Detect which cell encompasses the target text, then output its (x, y) center coordinate. 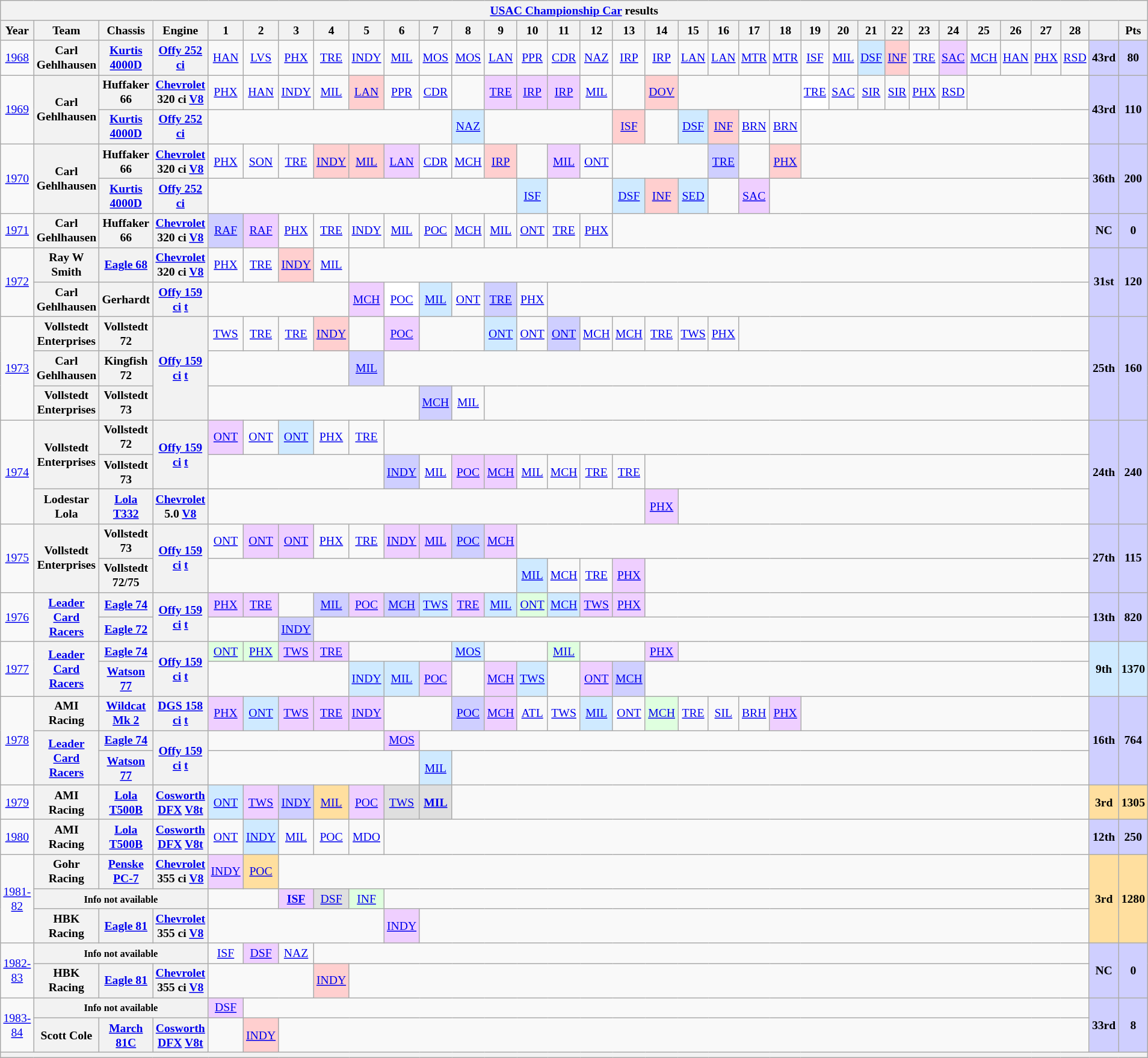
1968 (17, 58)
31st (1103, 282)
Wildcat Mk 2 (126, 714)
MDO (366, 837)
21 (871, 30)
17 (754, 30)
Pts (1134, 30)
1976 (17, 617)
115 (1134, 558)
13th (1103, 617)
13 (629, 30)
22 (898, 30)
7 (436, 30)
Team (66, 30)
14 (661, 30)
1 (226, 30)
1980 (17, 837)
160 (1134, 368)
LVS (261, 58)
1982-83 (17, 970)
Vollstedt 72/75 (126, 575)
764 (1134, 741)
1970 (17, 179)
DOV (661, 93)
Engine (181, 30)
2 (261, 30)
1983-84 (17, 1026)
120 (1134, 282)
1977 (17, 669)
15 (693, 30)
ATL (532, 714)
5 (366, 30)
1975 (17, 558)
25 (984, 30)
24th (1103, 472)
110 (1134, 110)
1972 (17, 282)
Gerhardt (126, 300)
10 (532, 30)
33rd (1103, 1026)
1979 (17, 803)
250 (1134, 837)
25th (1103, 368)
1978 (17, 741)
9 (501, 30)
820 (1134, 617)
18 (785, 30)
Kingfish 72 (126, 368)
28 (1075, 30)
1969 (17, 110)
11 (564, 30)
1974 (17, 472)
Chevrolet 5.0 V8 (181, 507)
1971 (17, 230)
200 (1134, 179)
Ray W Smith (66, 265)
Gohr Racing (66, 871)
1280 (1134, 899)
80 (1134, 58)
DGS 158 ci t (181, 714)
16 (723, 30)
3 (296, 30)
SED (693, 196)
24 (953, 30)
USAC Championship Car results (574, 11)
20 (844, 30)
1973 (17, 368)
SIL (723, 714)
6 (401, 30)
Eagle 72 (126, 630)
SON (261, 161)
36th (1103, 179)
16th (1103, 741)
4 (331, 30)
9th (1103, 669)
12th (1103, 837)
Chassis (126, 30)
Eagle 68 (126, 265)
27 (1046, 30)
March 81C (126, 1035)
19 (815, 30)
Lodestar Lola (66, 507)
26 (1016, 30)
23 (924, 30)
Lola T332 (126, 507)
BRH (754, 714)
27th (1103, 558)
1305 (1134, 803)
Year (17, 30)
1370 (1134, 669)
Scott Cole (66, 1035)
Penske PC-7 (126, 871)
12 (596, 30)
1981-82 (17, 899)
240 (1134, 472)
